Find where the given text appears and provide that cell's center as (X, Y) coordinate. 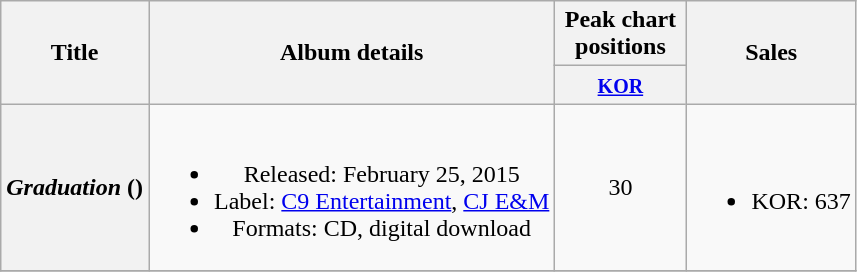
KOR: 637 (771, 188)
KOR (620, 85)
Sales (771, 52)
Peak chart positions (620, 34)
Graduation () (75, 188)
Album details (351, 52)
Title (75, 52)
Released: February 25, 2015Label: C9 Entertainment, CJ E&MFormats: CD, digital download (351, 188)
30 (620, 188)
